Locate the cell with the specified text and output its [x, y] center coordinate. 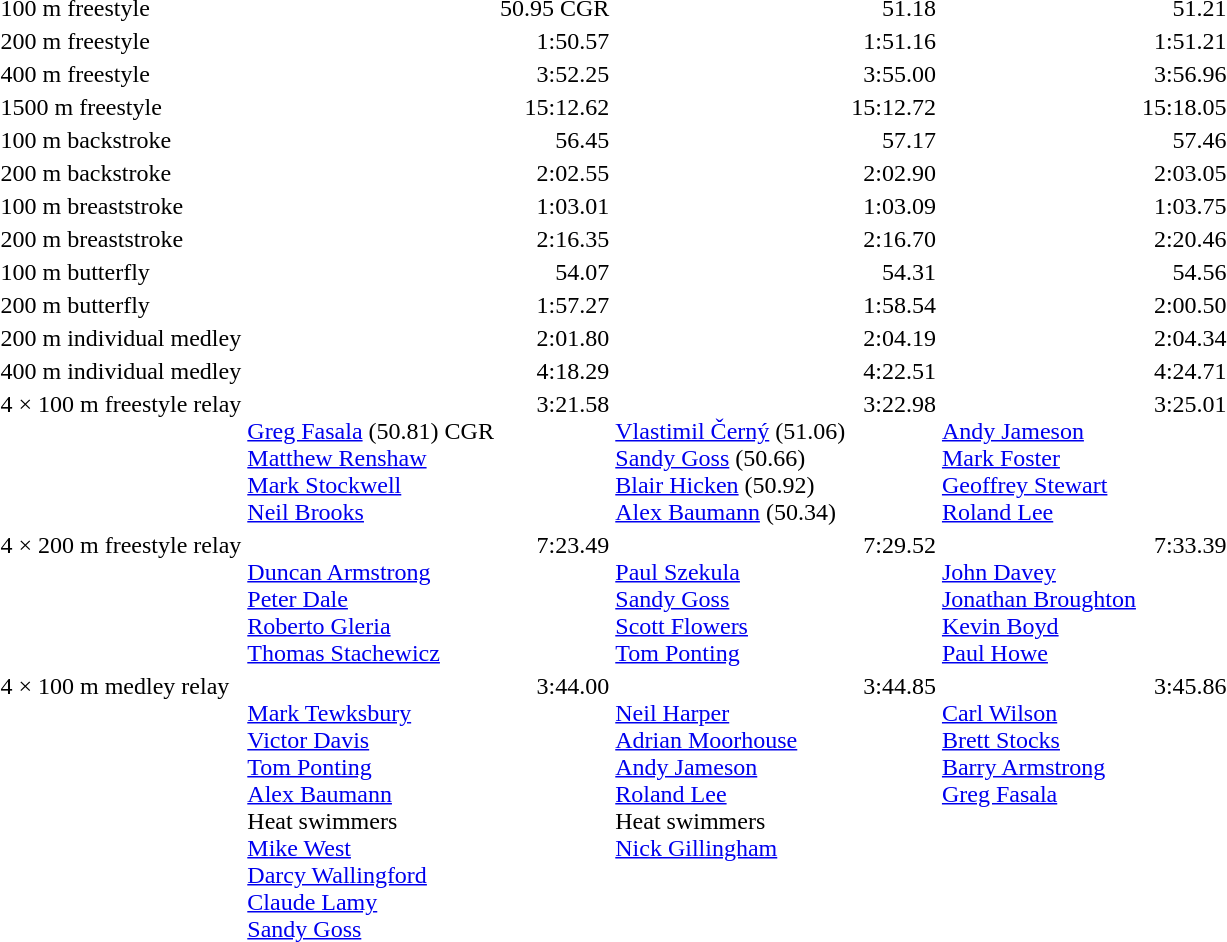
15:12.62 [554, 107]
Duncan ArmstrongPeter DaleRoberto GleriaThomas Stachewicz [371, 599]
1:03.09 [894, 206]
4:18.29 [554, 371]
Vlastimil Černý (51.06)Sandy Goss (50.66)Blair Hicken (50.92)Alex Baumann (50.34) [730, 458]
Andy JamesonMark FosterGeoffrey StewartRoland Lee [1038, 458]
2:16.35 [554, 239]
2:01.80 [554, 338]
54.07 [554, 272]
Paul SzekulaSandy GossScott FlowersTom Ponting [730, 599]
57.17 [894, 140]
54.31 [894, 272]
1:03.01 [554, 206]
1:58.54 [894, 305]
1:50.57 [554, 41]
4:22.51 [894, 371]
7:23.49 [554, 599]
2:02.55 [554, 173]
3:21.58 [554, 458]
John DaveyJonathan BroughtonKevin BoydPaul Howe [1038, 599]
Greg Fasala (50.81) CGR Matthew RenshawMark StockwellNeil Brooks [371, 458]
7:29.52 [894, 599]
2:16.70 [894, 239]
56.45 [554, 140]
1:57.27 [554, 305]
15:12.72 [894, 107]
3:22.98 [894, 458]
1:51.16 [894, 41]
2:02.90 [894, 173]
3:55.00 [894, 74]
2:04.19 [894, 338]
3:52.25 [554, 74]
